Identify which cell holds the provided text, then report its [X, Y] central coordinate. 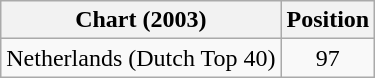
Chart (2003) [141, 20]
Position [328, 20]
97 [328, 58]
Netherlands (Dutch Top 40) [141, 58]
